Capture the cell that displays the provided text and extract its (x, y) central coordinate. 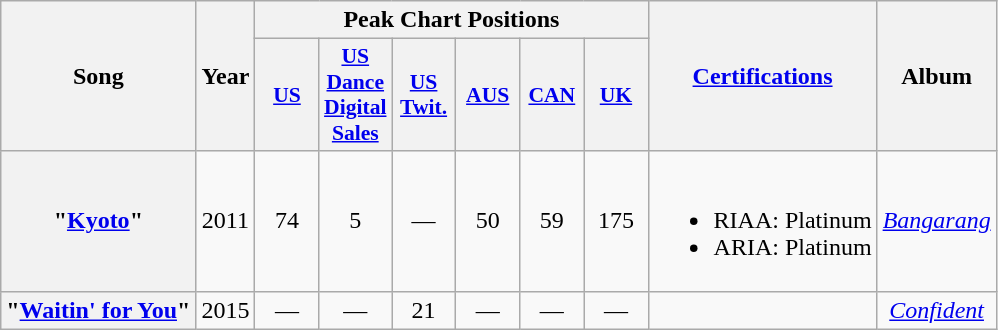
Bangarang (936, 221)
Peak Chart Positions (452, 20)
Song (98, 76)
AUS (488, 95)
UK (616, 95)
Year (226, 76)
74 (287, 221)
21 (424, 310)
"Kyoto" (98, 221)
US (287, 95)
RIAA: PlatinumARIA: Platinum (762, 221)
Album (936, 76)
Confident (936, 310)
2015 (226, 310)
"Waitin' for You" (98, 310)
US Twit. (424, 95)
CAN (552, 95)
US Dance Digital Sales (355, 95)
5 (355, 221)
59 (552, 221)
Certifications (762, 76)
50 (488, 221)
175 (616, 221)
2011 (226, 221)
